From the cell containing the given text, extract its center point as (x, y) coordinate. 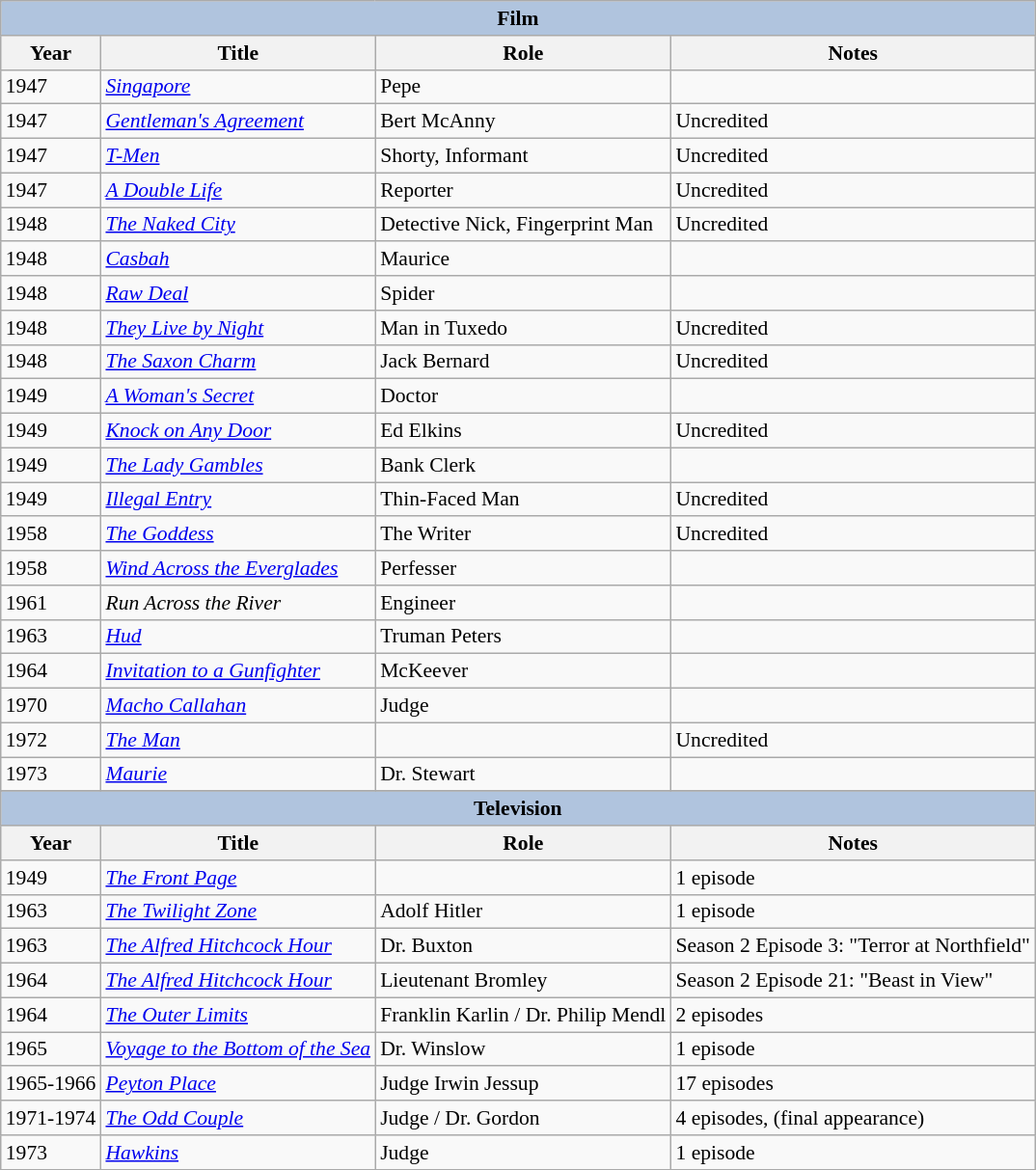
T-Men (237, 156)
Macho Callahan (237, 706)
Shorty, Informant (523, 156)
Engineer (523, 603)
The Saxon Charm (237, 362)
Casbah (237, 259)
McKeever (523, 671)
Illegal Entry (237, 500)
Perfesser (523, 568)
Peyton Place (237, 1084)
4 episodes, (final appearance) (853, 1118)
1965-1966 (51, 1084)
Voyage to the Bottom of the Sea (237, 1049)
The Writer (523, 534)
Film (518, 18)
Pepe (523, 87)
1971-1974 (51, 1118)
The Lady Gambles (237, 465)
Thin-Faced Man (523, 500)
Hawkins (237, 1153)
The Twilight Zone (237, 912)
Judge / Dr. Gordon (523, 1118)
Franklin Karlin / Dr. Philip Mendl (523, 1015)
The Man (237, 740)
Adolf Hitler (523, 912)
Dr. Buxton (523, 946)
Truman Peters (523, 637)
Season 2 Episode 3: "Terror at Northfield" (853, 946)
Dr. Winslow (523, 1049)
Run Across the River (237, 603)
Raw Deal (237, 293)
Spider (523, 293)
2 episodes (853, 1015)
Knock on Any Door (237, 431)
They Live by Night (237, 328)
Wind Across the Everglades (237, 568)
Reporter (523, 190)
A Woman's Secret (237, 396)
A Double Life (237, 190)
Ed Elkins (523, 431)
Hud (237, 637)
Singapore (237, 87)
Dr. Stewart (523, 775)
Detective Nick, Fingerprint Man (523, 225)
The Front Page (237, 878)
Bert McAnny (523, 122)
1970 (51, 706)
The Outer Limits (237, 1015)
1972 (51, 740)
The Goddess (237, 534)
Maurie (237, 775)
17 episodes (853, 1084)
Doctor (523, 396)
Season 2 Episode 21: "Beast in View" (853, 981)
Judge Irwin Jessup (523, 1084)
Gentleman's Agreement (237, 122)
The Odd Couple (237, 1118)
Television (518, 809)
1961 (51, 603)
Lieutenant Bromley (523, 981)
Maurice (523, 259)
The Naked City (237, 225)
Invitation to a Gunfighter (237, 671)
Bank Clerk (523, 465)
Man in Tuxedo (523, 328)
Jack Bernard (523, 362)
1965 (51, 1049)
